Find where the given text appears and provide that cell's center as [X, Y] coordinate. 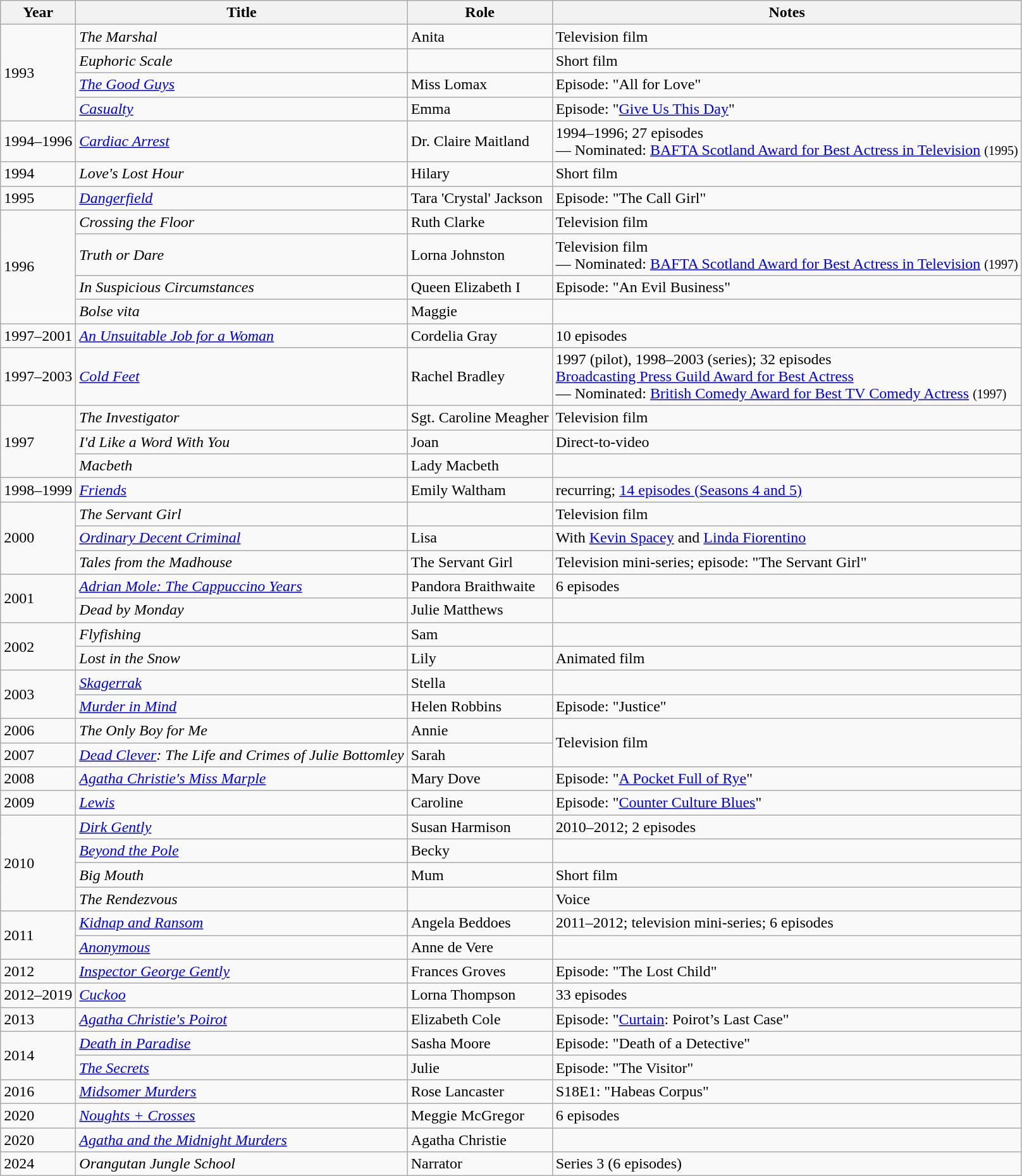
Rachel Bradley [479, 377]
Lorna Thompson [479, 995]
Queen Elizabeth I [479, 287]
Sasha Moore [479, 1043]
Death in Paradise [242, 1043]
Flyfishing [242, 634]
Anonymous [242, 947]
1994 [38, 174]
2011–2012; television mini-series; 6 episodes [787, 923]
Title [242, 13]
Sam [479, 634]
Dirk Gently [242, 827]
With Kevin Spacey and Linda Fiorentino [787, 538]
Emma [479, 109]
2007 [38, 754]
33 episodes [787, 995]
1997–2001 [38, 336]
1993 [38, 73]
Tales from the Madhouse [242, 562]
S18E1: "Habeas Corpus" [787, 1091]
2012 [38, 971]
Episode: "Counter Culture Blues" [787, 803]
Kidnap and Ransom [242, 923]
Truth or Dare [242, 254]
Episode: "Death of a Detective" [787, 1043]
Skagerrak [242, 682]
Voice [787, 899]
Becky [479, 851]
Hilary [479, 174]
10 episodes [787, 336]
1997 [38, 442]
Midsomer Murders [242, 1091]
Agatha Christie [479, 1140]
Ordinary Decent Criminal [242, 538]
Sarah [479, 754]
Television film — Nominated: BAFTA Scotland Award for Best Actress in Television (1997) [787, 254]
Noughts + Crosses [242, 1115]
Episode: "Give Us This Day" [787, 109]
2011 [38, 935]
The Investigator [242, 418]
Crossing the Floor [242, 222]
Macbeth [242, 466]
Television mini-series; episode: "The Servant Girl" [787, 562]
Miss Lomax [479, 85]
Dr. Claire Maitland [479, 142]
1998–1999 [38, 490]
2006 [38, 730]
Beyond the Pole [242, 851]
Mum [479, 875]
Notes [787, 13]
2010–2012; 2 episodes [787, 827]
Maggie [479, 311]
Episode: "All for Love" [787, 85]
Susan Harmison [479, 827]
Lady Macbeth [479, 466]
2009 [38, 803]
Agatha Christie's Poirot [242, 1019]
Episode: "An Evil Business" [787, 287]
The Good Guys [242, 85]
In Suspicious Circumstances [242, 287]
Friends [242, 490]
Orangutan Jungle School [242, 1164]
Julie Matthews [479, 610]
Cardiac Arrest [242, 142]
2000 [38, 538]
2012–2019 [38, 995]
recurring; 14 episodes (Seasons 4 and 5) [787, 490]
The Rendezvous [242, 899]
Emily Waltham [479, 490]
Episode: "The Call Girl" [787, 198]
Lorna Johnston [479, 254]
Euphoric Scale [242, 61]
2003 [38, 694]
2002 [38, 646]
Lewis [242, 803]
Dangerfield [242, 198]
Joan [479, 442]
Helen Robbins [479, 706]
2001 [38, 598]
2010 [38, 863]
The Marshal [242, 37]
Role [479, 13]
Episode: "The Visitor" [787, 1067]
Love's Lost Hour [242, 174]
Murder in Mind [242, 706]
The Only Boy for Me [242, 730]
An Unsuitable Job for a Woman [242, 336]
Anne de Vere [479, 947]
Episode: "The Lost Child" [787, 971]
Direct-to-video [787, 442]
Elizabeth Cole [479, 1019]
Lisa [479, 538]
Series 3 (6 episodes) [787, 1164]
Animated film [787, 658]
Dead by Monday [242, 610]
1995 [38, 198]
I'd Like a Word With You [242, 442]
2024 [38, 1164]
Narrator [479, 1164]
2008 [38, 779]
Annie [479, 730]
Pandora Braithwaite [479, 586]
Angela Beddoes [479, 923]
Cuckoo [242, 995]
2014 [38, 1055]
Stella [479, 682]
Cold Feet [242, 377]
Episode: "Curtain: Poirot’s Last Case" [787, 1019]
2016 [38, 1091]
Julie [479, 1067]
Caroline [479, 803]
Agatha and the Midnight Murders [242, 1140]
1994–1996; 27 episodes — Nominated: BAFTA Scotland Award for Best Actress in Television (1995) [787, 142]
Anita [479, 37]
1994–1996 [38, 142]
Mary Dove [479, 779]
Meggie McGregor [479, 1115]
Dead Clever: The Life and Crimes of Julie Bottomley [242, 754]
Inspector George Gently [242, 971]
Agatha Christie's Miss Marple [242, 779]
Ruth Clarke [479, 222]
1996 [38, 267]
Year [38, 13]
Sgt. Caroline Meagher [479, 418]
Frances Groves [479, 971]
Big Mouth [242, 875]
Tara 'Crystal' Jackson [479, 198]
The Secrets [242, 1067]
Cordelia Gray [479, 336]
Lily [479, 658]
Lost in the Snow [242, 658]
Casualty [242, 109]
Episode: "A Pocket Full of Rye" [787, 779]
Adrian Mole: The Cappuccino Years [242, 586]
Episode: "Justice" [787, 706]
1997–2003 [38, 377]
Bolse vita [242, 311]
2013 [38, 1019]
Rose Lancaster [479, 1091]
